Detect which cell encompasses the target text, then output its [x, y] center coordinate. 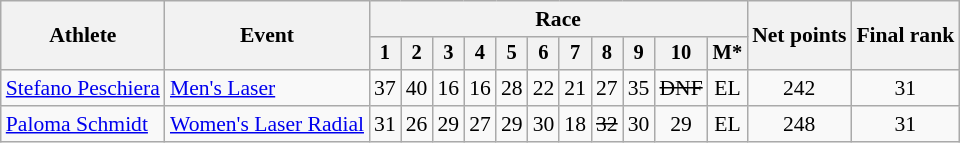
6 [544, 54]
Women's Laser Radial [267, 124]
28 [512, 88]
Race [558, 19]
Athlete [83, 36]
Net points [799, 36]
Men's Laser [267, 88]
10 [680, 54]
248 [799, 124]
Final rank [905, 36]
18 [575, 124]
8 [607, 54]
Paloma Schmidt [83, 124]
26 [417, 124]
22 [544, 88]
21 [575, 88]
40 [417, 88]
9 [639, 54]
7 [575, 54]
3 [448, 54]
37 [385, 88]
35 [639, 88]
Event [267, 36]
4 [480, 54]
M* [728, 54]
Stefano Peschiera [83, 88]
DNF [680, 88]
2 [417, 54]
5 [512, 54]
1 [385, 54]
32 [607, 124]
242 [799, 88]
